Extract the (X, Y) coordinate from the center of the cell holding the provided text.  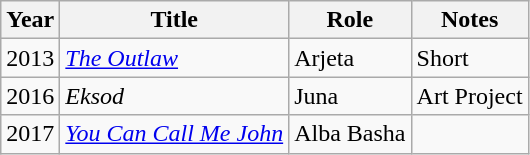
Title (174, 20)
Eksod (174, 96)
2016 (30, 96)
Juna (350, 96)
Alba Basha (350, 134)
Role (350, 20)
Art Project (470, 96)
The Outlaw (174, 58)
Notes (470, 20)
2013 (30, 58)
2017 (30, 134)
You Can Call Me John (174, 134)
Year (30, 20)
Short (470, 58)
Arjeta (350, 58)
